Find where the given text appears and provide that cell's center as [X, Y] coordinate. 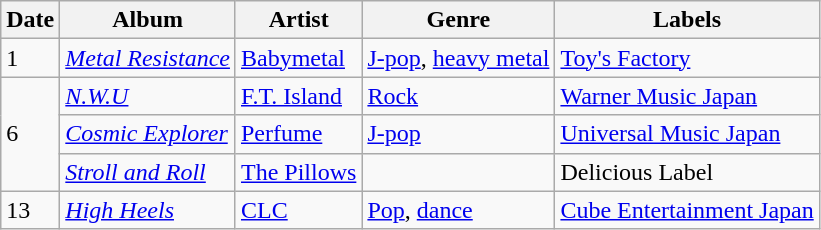
Album [148, 20]
6 [30, 134]
Universal Music Japan [687, 134]
Artist [298, 20]
Toy's Factory [687, 58]
Stroll and Roll [148, 172]
The Pillows [298, 172]
Cube Entertainment Japan [687, 210]
Labels [687, 20]
Date [30, 20]
13 [30, 210]
F.T. Island [298, 96]
High Heels [148, 210]
Pop, dance [458, 210]
Rock [458, 96]
Perfume [298, 134]
Genre [458, 20]
J-pop [458, 134]
Babymetal [298, 58]
CLC [298, 210]
1 [30, 58]
Warner Music Japan [687, 96]
Delicious Label [687, 172]
Metal Resistance [148, 58]
Cosmic Explorer [148, 134]
J-pop, heavy metal [458, 58]
N.W.U [148, 96]
